Capture the cell that displays the provided text and extract its [x, y] central coordinate. 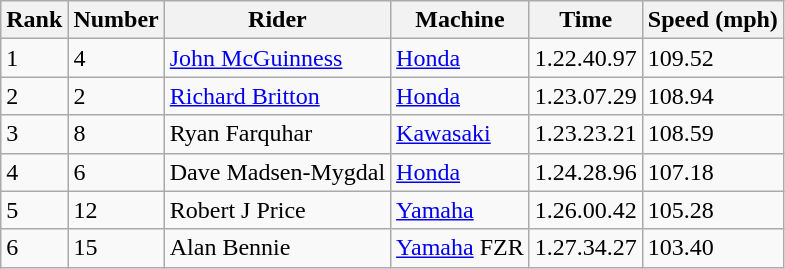
1.23.07.29 [586, 96]
107.18 [712, 172]
Robert J Price [277, 210]
Machine [460, 20]
1.23.23.21 [586, 134]
3 [34, 134]
Yamaha FZR [460, 248]
108.94 [712, 96]
1.24.28.96 [586, 172]
Richard Britton [277, 96]
Yamaha [460, 210]
8 [116, 134]
Speed (mph) [712, 20]
108.59 [712, 134]
Alan Bennie [277, 248]
1.26.00.42 [586, 210]
15 [116, 248]
105.28 [712, 210]
Ryan Farquhar [277, 134]
John McGuinness [277, 58]
Number [116, 20]
103.40 [712, 248]
Time [586, 20]
Rider [277, 20]
Dave Madsen-Mygdal [277, 172]
Rank [34, 20]
109.52 [712, 58]
5 [34, 210]
1 [34, 58]
1.22.40.97 [586, 58]
1.27.34.27 [586, 248]
Kawasaki [460, 134]
12 [116, 210]
